Locate the cell with the specified text and output its [X, Y] center coordinate. 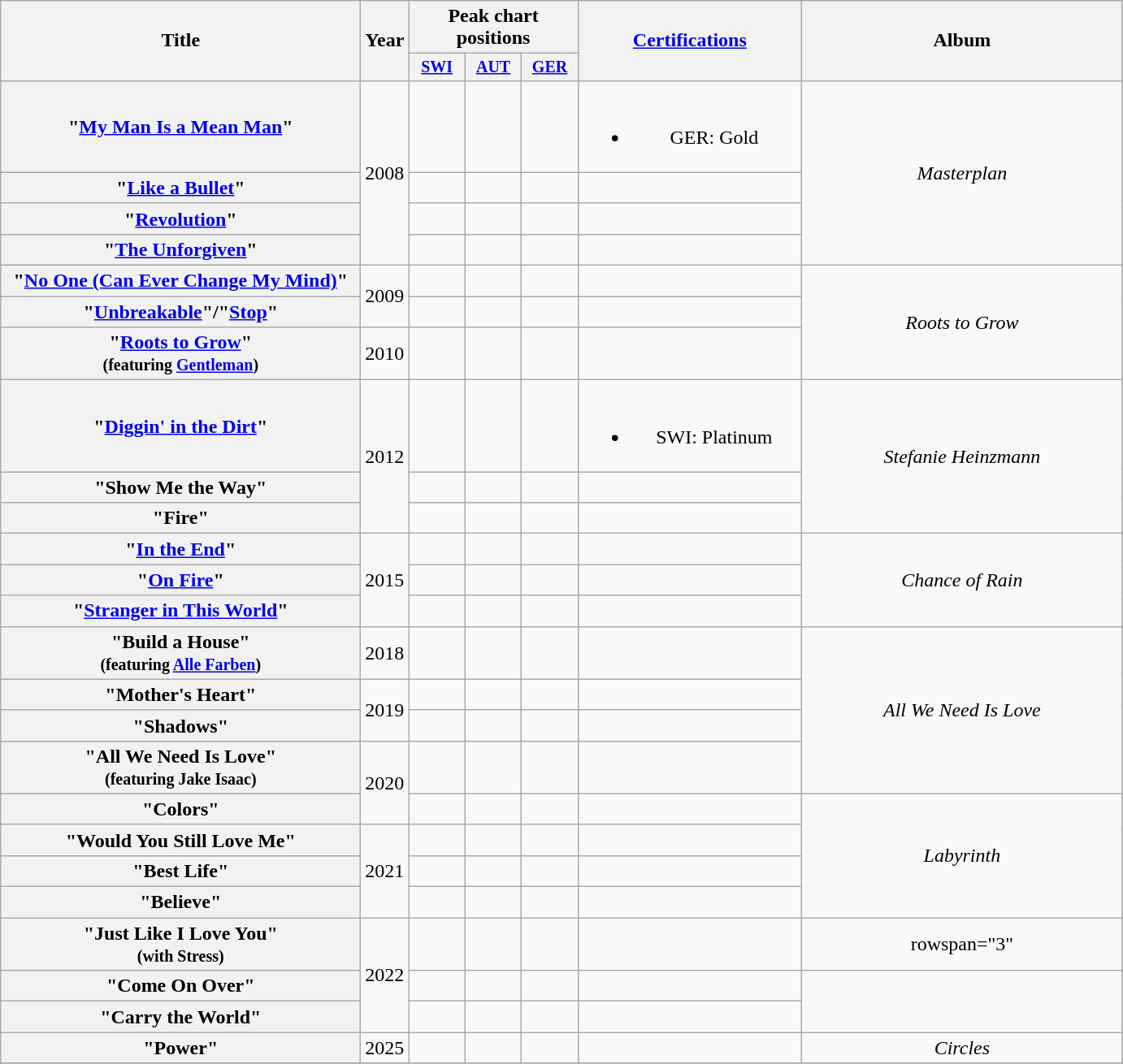
Peak chart positions [493, 28]
"Shadows" [180, 725]
Stefanie Heinzmann [962, 456]
Year [385, 41]
2010 [385, 354]
2018 [385, 653]
"Diggin' in the Dirt" [180, 426]
rowspan="3" [962, 944]
Album [962, 41]
"Believe" [180, 902]
2025 [385, 1048]
"The Unforgiven" [180, 249]
"On Fire" [180, 580]
"Revolution" [180, 218]
Roots to Grow [962, 323]
"Stranger in This World" [180, 611]
"All We Need Is Love"(featuring Jake Isaac) [180, 767]
"No One (Can Ever Change My Mind)" [180, 281]
GER: Gold [689, 127]
SWI [437, 67]
Chance of Rain [962, 580]
"Mother's Heart" [180, 694]
2012 [385, 456]
"Build a House"(featuring Alle Farben) [180, 653]
2020 [385, 783]
"Colors" [180, 809]
"Carry the World" [180, 1017]
"Like a Bullet" [180, 188]
"Just Like I Love You" (with Stress) [180, 944]
"Fire" [180, 518]
Masterplan [962, 172]
"Best Life" [180, 871]
Title [180, 41]
"Power" [180, 1048]
"In the End" [180, 549]
"My Man Is a Mean Man" [180, 127]
2008 [385, 172]
2021 [385, 871]
2022 [385, 975]
"Show Me the Way" [180, 487]
"Roots to Grow"(featuring Gentleman) [180, 354]
"Unbreakable"/"Stop" [180, 312]
2009 [385, 296]
"Come On Over" [180, 986]
2019 [385, 710]
Labyrinth [962, 855]
Certifications [689, 41]
"Would You Still Love Me" [180, 840]
SWI: Platinum [689, 426]
2015 [385, 580]
All We Need Is Love [962, 710]
AUT [492, 67]
Circles [962, 1048]
GER [549, 67]
